Scan for the cell matching the given text and deliver its (x, y) coordinate at center. 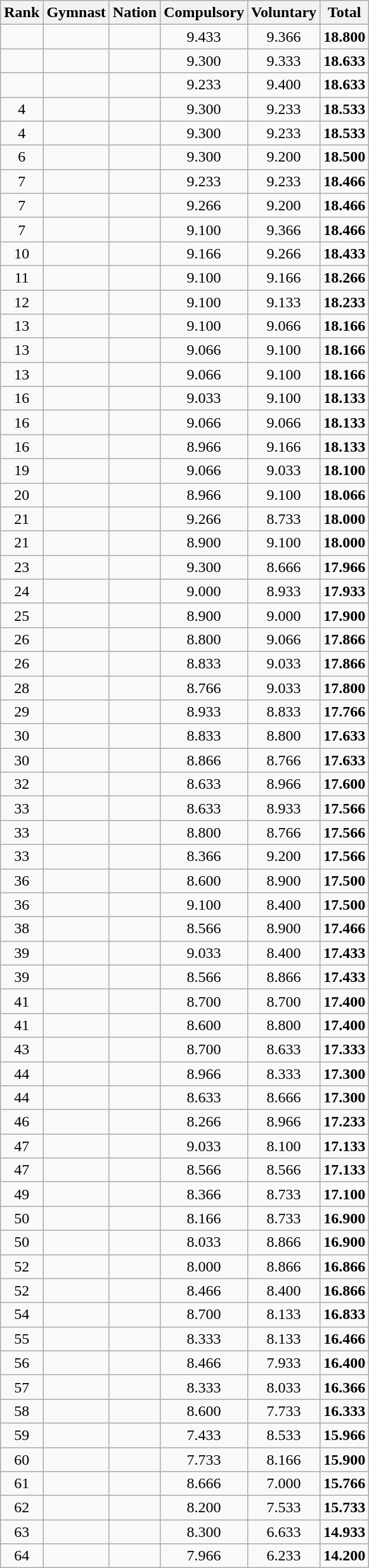
15.966 (345, 1435)
16.366 (345, 1387)
29 (22, 712)
Voluntary (283, 13)
14.933 (345, 1532)
8.000 (204, 1266)
6 (22, 157)
59 (22, 1435)
7.533 (283, 1508)
15.733 (345, 1508)
23 (22, 567)
Compulsory (204, 13)
16.400 (345, 1363)
9.400 (283, 85)
49 (22, 1194)
6.233 (283, 1556)
56 (22, 1363)
17.333 (345, 1049)
28 (22, 687)
18.500 (345, 157)
7.000 (283, 1484)
55 (22, 1339)
46 (22, 1122)
9.133 (283, 302)
Gymnast (76, 13)
54 (22, 1315)
58 (22, 1411)
63 (22, 1532)
Rank (22, 13)
6.633 (283, 1532)
12 (22, 302)
7.933 (283, 1363)
14.200 (345, 1556)
57 (22, 1387)
64 (22, 1556)
8.300 (204, 1532)
17.600 (345, 784)
Total (345, 13)
43 (22, 1049)
20 (22, 495)
25 (22, 615)
9.333 (283, 61)
17.466 (345, 929)
18.233 (345, 302)
9.433 (204, 37)
18.266 (345, 277)
8.200 (204, 1508)
15.766 (345, 1484)
17.966 (345, 567)
Nation (134, 13)
17.233 (345, 1122)
7.433 (204, 1435)
60 (22, 1459)
38 (22, 929)
8.100 (283, 1146)
7.966 (204, 1556)
17.766 (345, 712)
17.100 (345, 1194)
17.933 (345, 591)
16.466 (345, 1339)
11 (22, 277)
32 (22, 784)
18.433 (345, 253)
18.066 (345, 495)
10 (22, 253)
16.833 (345, 1315)
18.800 (345, 37)
62 (22, 1508)
8.266 (204, 1122)
16.333 (345, 1411)
24 (22, 591)
18.100 (345, 471)
8.533 (283, 1435)
15.900 (345, 1459)
17.900 (345, 615)
19 (22, 471)
17.800 (345, 687)
61 (22, 1484)
